Return (X, Y) of the center of cell containing provided text 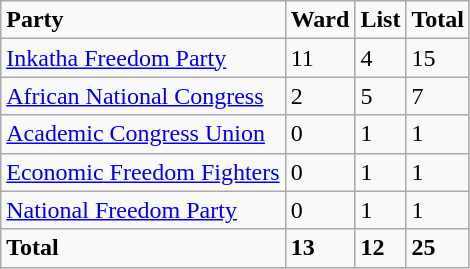
5 (380, 96)
List (380, 20)
12 (380, 248)
15 (438, 58)
African National Congress (143, 96)
Academic Congress Union (143, 134)
Inkatha Freedom Party (143, 58)
7 (438, 96)
25 (438, 248)
National Freedom Party (143, 210)
Party (143, 20)
4 (380, 58)
11 (320, 58)
2 (320, 96)
Ward (320, 20)
13 (320, 248)
Economic Freedom Fighters (143, 172)
